Pinpoint the cell where the given text exists, returning its [x, y] midpoint coordinate. 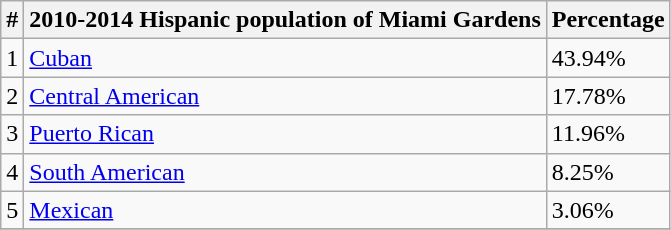
Central American [285, 96]
2 [12, 96]
Puerto Rican [285, 134]
2010-2014 Hispanic population of Miami Gardens [285, 20]
4 [12, 172]
3.06% [608, 210]
South American [285, 172]
# [12, 20]
3 [12, 134]
43.94% [608, 58]
Cuban [285, 58]
11.96% [608, 134]
1 [12, 58]
Percentage [608, 20]
Mexican [285, 210]
17.78% [608, 96]
5 [12, 210]
8.25% [608, 172]
